Identify which cell holds the provided text, then report its [x, y] central coordinate. 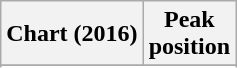
Peakposition [189, 34]
Chart (2016) [72, 34]
